Locate the cell with the specified text and output its (x, y) center coordinate. 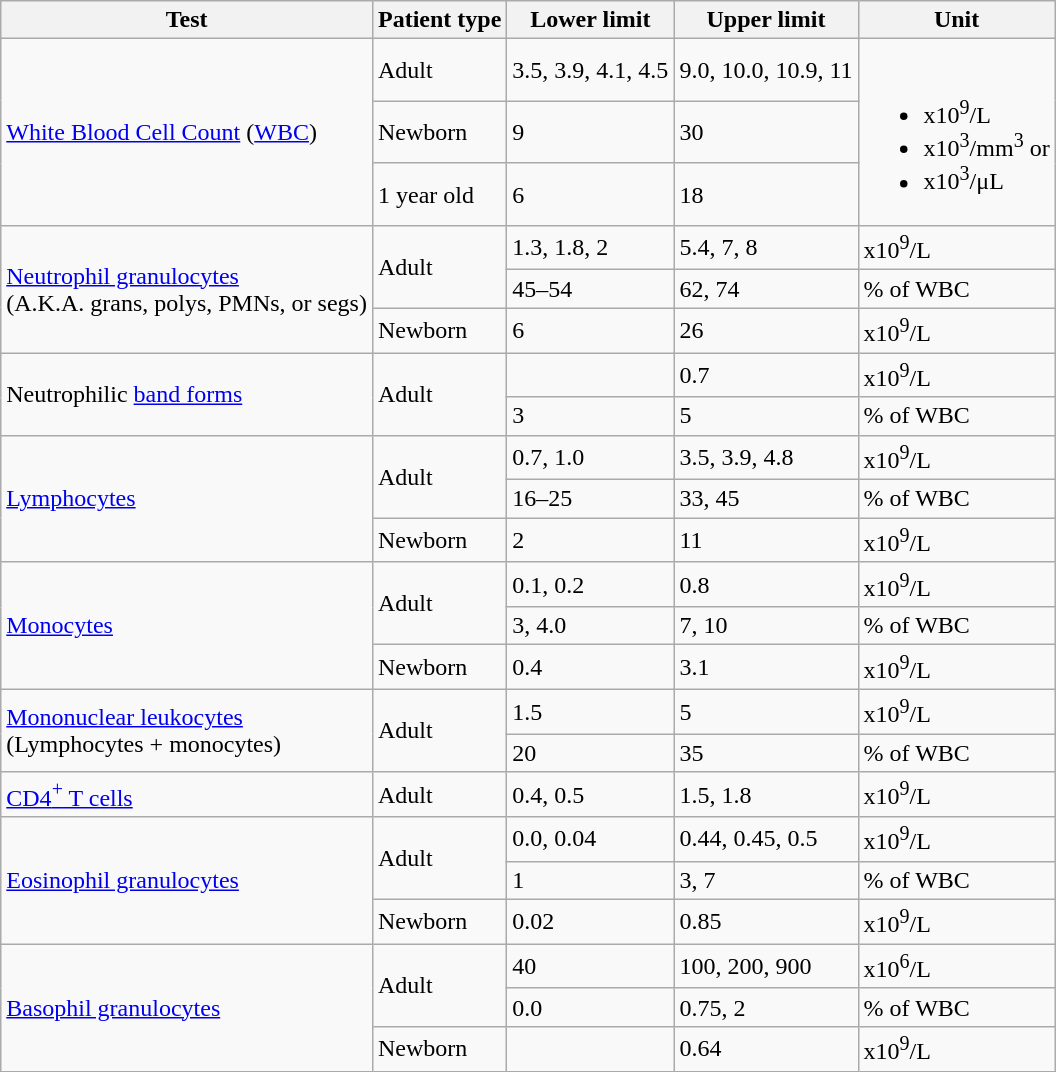
3.1 (766, 668)
100, 200, 900 (766, 966)
Upper limit (766, 20)
11 (766, 540)
0.02 (590, 922)
3, 4.0 (590, 626)
0.4 (590, 668)
30 (766, 132)
Test (187, 20)
Patient type (439, 20)
0.85 (766, 922)
2 (590, 540)
x106/L (956, 966)
1 year old (439, 194)
0.44, 0.45, 0.5 (766, 840)
Neutrophilic band forms (187, 394)
9 (590, 132)
Lower limit (590, 20)
Mononuclear leukocytes (Lymphocytes + monocytes) (187, 730)
Neutrophil granulocytes (A.K.A. grans, polys, PMNs, or segs) (187, 288)
1.5, 1.8 (766, 794)
Lymphocytes (187, 498)
9.0, 10.0, 10.9, 11 (766, 70)
33, 45 (766, 499)
3.5, 3.9, 4.8 (766, 458)
5.4, 7, 8 (766, 248)
0.7, 1.0 (590, 458)
White Blood Cell Count (WBC) (187, 132)
Basophil granulocytes (187, 1008)
Eosinophil granulocytes (187, 880)
Unit (956, 20)
45–54 (590, 289)
26 (766, 330)
0.0 (590, 1007)
0.75, 2 (766, 1007)
3 (590, 416)
16–25 (590, 499)
3.5, 3.9, 4.1, 4.5 (590, 70)
0.64 (766, 1048)
Monocytes (187, 626)
62, 74 (766, 289)
1.3, 1.8, 2 (590, 248)
20 (590, 753)
7, 10 (766, 626)
0.4, 0.5 (590, 794)
40 (590, 966)
3, 7 (766, 880)
0.8 (766, 584)
1.5 (590, 712)
x109/Lx103/mm3 orx103/μL (956, 132)
0.0, 0.04 (590, 840)
35 (766, 753)
0.7 (766, 376)
0.1, 0.2 (590, 584)
1 (590, 880)
18 (766, 194)
CD4+ T cells (187, 794)
